Output the (x, y) coordinate of the center of the cell containing the given text.  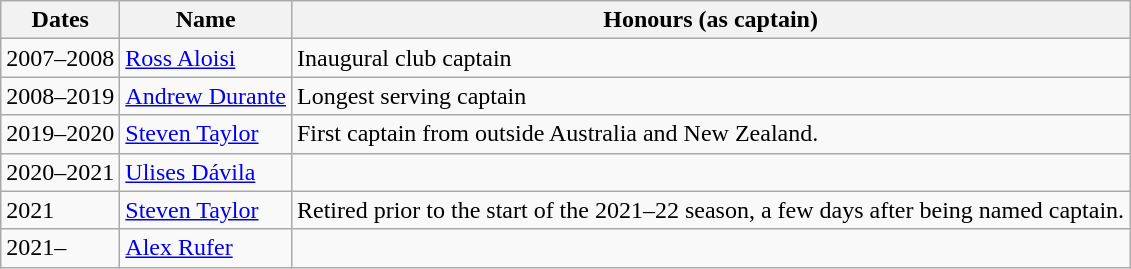
Honours (as captain) (710, 20)
Name (206, 20)
Dates (60, 20)
Andrew Durante (206, 96)
Inaugural club captain (710, 58)
Alex Rufer (206, 248)
Longest serving captain (710, 96)
Retired prior to the start of the 2021–22 season, a few days after being named captain. (710, 210)
Ulises Dávila (206, 172)
2007–2008 (60, 58)
2008–2019 (60, 96)
2019–2020 (60, 134)
2021 (60, 210)
2021– (60, 248)
Ross Aloisi (206, 58)
First captain from outside Australia and New Zealand. (710, 134)
2020–2021 (60, 172)
